Detect which cell encompasses the target text, then output its [X, Y] center coordinate. 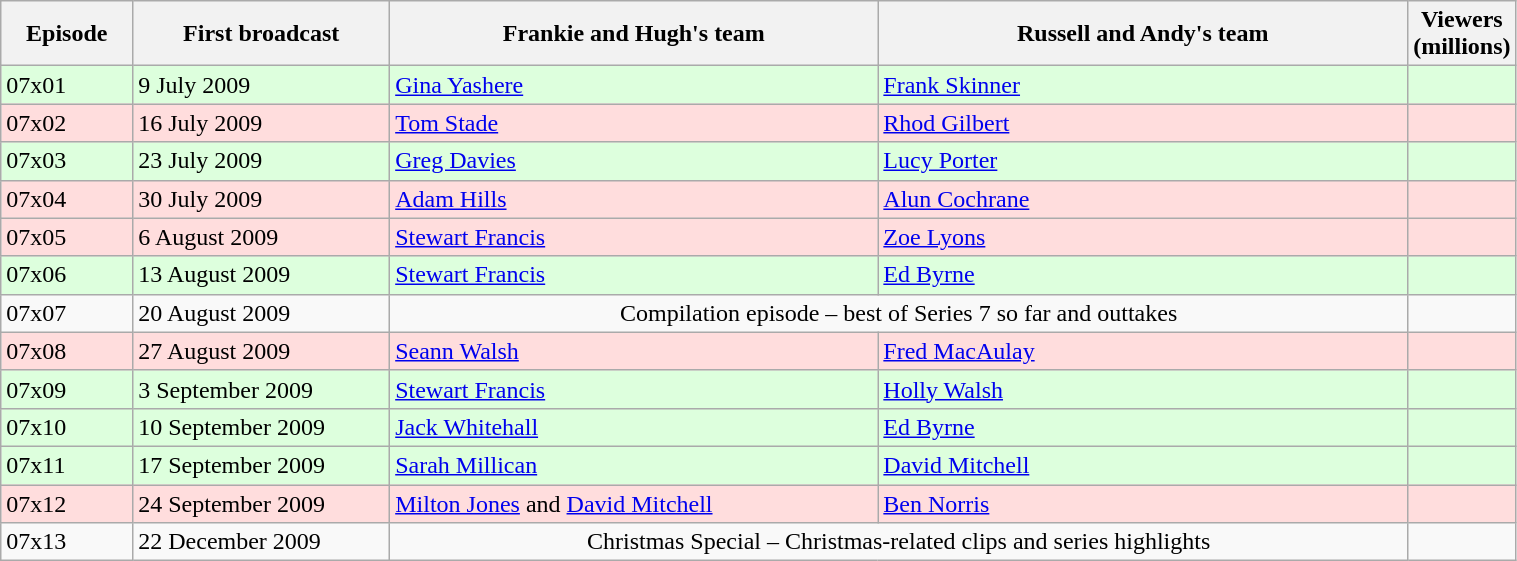
Lucy Porter [1143, 161]
07x12 [67, 503]
Ben Norris [1143, 503]
07x08 [67, 351]
Episode [67, 34]
David Mitchell [1143, 465]
07x09 [67, 389]
10 September 2009 [262, 427]
Gina Yashere [634, 85]
Seann Walsh [634, 351]
23 July 2009 [262, 161]
Milton Jones and David Mitchell [634, 503]
30 July 2009 [262, 199]
Viewers(millions) [1462, 34]
Holly Walsh [1143, 389]
07x07 [67, 313]
3 September 2009 [262, 389]
07x01 [67, 85]
Frankie and Hugh's team [634, 34]
6 August 2009 [262, 237]
Greg Davies [634, 161]
Frank Skinner [1143, 85]
07x06 [67, 275]
24 September 2009 [262, 503]
07x10 [67, 427]
First broadcast [262, 34]
Zoe Lyons [1143, 237]
Christmas Special – Christmas-related clips and series highlights [899, 542]
13 August 2009 [262, 275]
07x11 [67, 465]
Jack Whitehall [634, 427]
Tom Stade [634, 123]
07x04 [67, 199]
9 July 2009 [262, 85]
27 August 2009 [262, 351]
07x03 [67, 161]
20 August 2009 [262, 313]
22 December 2009 [262, 542]
Sarah Millican [634, 465]
16 July 2009 [262, 123]
Fred MacAulay [1143, 351]
Adam Hills [634, 199]
Russell and Andy's team [1143, 34]
07x02 [67, 123]
Alun Cochrane [1143, 199]
Rhod Gilbert [1143, 123]
07x05 [67, 237]
07x13 [67, 542]
Compilation episode – best of Series 7 so far and outtakes [899, 313]
17 September 2009 [262, 465]
